Capture the cell that displays the provided text and extract its (x, y) central coordinate. 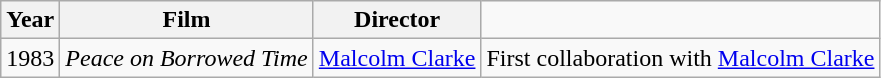
Peace on Borrowed Time (186, 58)
First collaboration with Malcolm Clarke (680, 58)
Malcolm Clarke (397, 58)
1983 (30, 58)
Year (30, 20)
Film (186, 20)
Director (397, 20)
